Capture the cell that displays the provided text and extract its [X, Y] central coordinate. 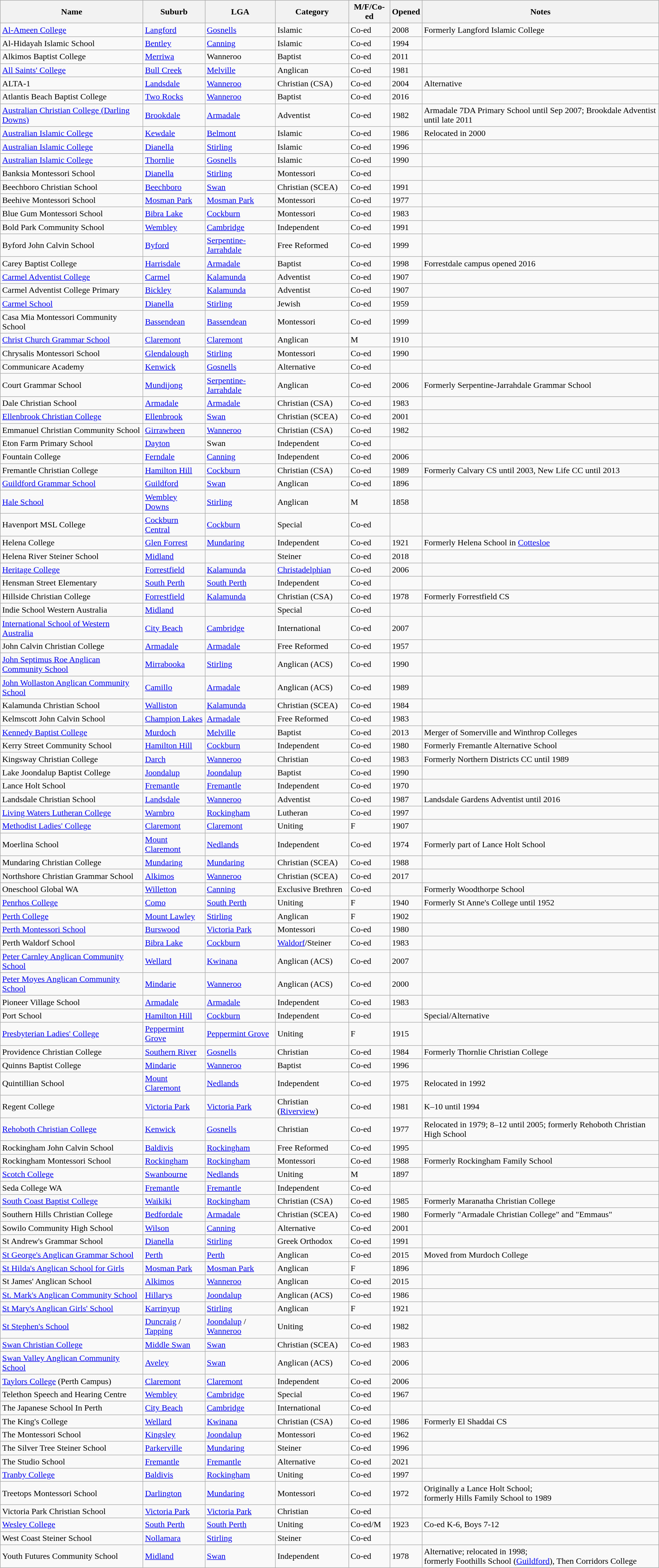
John Calvin Christian College [72, 646]
Bickley [174, 290]
1923 [406, 1525]
Peter Carnley Anglican Community School [72, 961]
2013 [406, 732]
Kennedy Baptist College [72, 732]
Swan Christian College [72, 1345]
St George's Anglican Grammar School [72, 1255]
Brookdale [174, 115]
Forrestdale campus opened 2016 [540, 264]
Communicare Academy [72, 367]
Australian Christian College (Darling Downs) [72, 115]
Byford John Calvin School [72, 245]
Willetton [174, 889]
Parkerville [174, 1448]
Eton Farm Primary School [72, 444]
Formerly El Shaddai CS [540, 1421]
Mundaring Christian College [72, 862]
Langford [174, 30]
1995 [406, 1147]
Joondalup /Wanneroo [240, 1327]
1897 [406, 1174]
Victoria Park Christian School [72, 1511]
Christ Church Grammar School [72, 340]
Nollamara [174, 1538]
Carmel [174, 277]
Aveley [174, 1363]
Swanbourne [174, 1174]
St Stephen's School [72, 1327]
Landsdale Gardens Adventist until 2016 [540, 799]
Murdoch [174, 732]
Merriwa [174, 57]
Hillarys [174, 1295]
Formerly Helena School in Cottesloe [540, 543]
Darlington [174, 1493]
Warnbro [174, 813]
1972 [406, 1493]
Kalamunda Christian School [72, 706]
Formerly Thornlie Christian College [540, 1052]
Lance Holt School [72, 786]
K–10 until 1994 [540, 1106]
Dayton [174, 444]
Wesley College [72, 1525]
Christadelphian [312, 570]
Carey Baptist College [72, 264]
Providence Christian College [72, 1052]
Lake Joondalup Baptist College [72, 773]
Walliston [174, 706]
Middle Swan [174, 1345]
Formerly Calvary CS until 2003, New Life CC until 2013 [540, 470]
Heritage College [72, 570]
Southern Hills Christian College [72, 1215]
Kerry Street Community School [72, 746]
1962 [406, 1435]
International School of Western Australia [72, 628]
Moved from Murdoch College [540, 1255]
Girrawheen [174, 430]
Living Waters Lutheran College [72, 813]
Havenport MSL College [72, 525]
Ferndale [174, 457]
Formerly Langford Islamic College [540, 30]
Helena River Steiner School [72, 556]
Formerly Maranatha Christian College [540, 1201]
Champion Lakes [174, 719]
1998 [406, 264]
Formerly Fremantle Alternative School [540, 746]
Southern River [174, 1052]
Armadale 7DA Primary School until Sep 2007; Brookdale Adventist until late 2011 [540, 115]
Chrysalis Montessori School [72, 353]
1987 [406, 799]
Rockingham Montessori School [72, 1161]
1985 [406, 1201]
1994 [406, 43]
2000 [406, 984]
Banksia Montessori School [72, 173]
Perth Montessori School [72, 930]
Waldorf/Steiner [312, 943]
Port School [72, 1016]
Duncraig /Tapping [174, 1327]
St Mary's Anglican Girls' School [72, 1308]
All Saints' College [72, 70]
Thornlie [174, 160]
Relocated in 2000 [540, 133]
Beehive Montessori School [72, 200]
Atlantis Beach Baptist College [72, 97]
Guildford Grammar School [72, 484]
Quintillian School [72, 1084]
Pioneer Village School [72, 1002]
Jewish [312, 304]
1910 [406, 340]
2004 [406, 83]
Rockingham John Calvin School [72, 1147]
Seda College WA [72, 1188]
Name [72, 12]
Beechboro Christian School [72, 187]
Originally a Lance Holt School;formerly Hills Family School to 1989 [540, 1493]
Oneschool Global WA [72, 889]
2008 [406, 30]
Kewdale [174, 133]
Relocated in 1992 [540, 1084]
St. Mark's Anglican Community School [72, 1295]
Court Grammar School [72, 385]
Guildford [174, 484]
Penrhos College [72, 903]
LGA [240, 12]
Co-ed K-6, Boys 7-12 [540, 1525]
Scotch College [72, 1174]
South Coast Baptist College [72, 1201]
Fountain College [72, 457]
Treetops Montessori School [72, 1493]
Formerly part of Lance Holt School [540, 844]
Formerly St Anne's College until 1952 [540, 903]
Rehoboth Christian College [72, 1129]
M/F/Co-ed [369, 12]
Hillside Christian College [72, 596]
Indie School Western Australia [72, 610]
Peter Moyes Anglican Community School [72, 984]
The Montessori School [72, 1435]
Carmel School [72, 304]
Mirrabooka [174, 664]
Hale School [72, 502]
Camillo [174, 687]
1940 [406, 903]
Fremantle Christian College [72, 470]
Telethon Speech and Hearing Centre [72, 1394]
The King's College [72, 1421]
John Septimus Roe Anglican Community School [72, 664]
Co-ed/M [369, 1525]
Waikiki [174, 1201]
Notes [540, 12]
Formerly Forrestfield CS [540, 596]
Bentley [174, 43]
Dale Christian School [72, 403]
St Andrew's Grammar School [72, 1241]
2018 [406, 556]
Ellenbrook Christian College [72, 416]
Blue Gum Montessori School [72, 214]
1902 [406, 916]
Lutheran [312, 813]
Mundijong [174, 385]
Merger of Somerville and Winthrop Colleges [540, 732]
Kingsway Christian College [72, 759]
Alternative; relocated in 1998;formerly Foothills School (Guildford), Then Corridors College [540, 1556]
Bull Creek [174, 70]
The Studio School [72, 1462]
Wilson [174, 1228]
Helena College [72, 543]
Methodist Ladies' College [72, 826]
Casa Mia Montessori Community School [72, 322]
Formerly Serpentine-Jarrahdale Grammar School [540, 385]
Moerlina School [72, 844]
Wembley Downs [174, 502]
1858 [406, 502]
Emmanuel Christian Community School [72, 430]
Category [312, 12]
Opened [406, 12]
2017 [406, 876]
Greek Orthodox [312, 1241]
1975 [406, 1084]
Hensman Street Elementary [72, 583]
1959 [406, 304]
Kingsley [174, 1435]
Tranby College [72, 1475]
Mount Lawley [174, 916]
Christian (Riverview) [312, 1106]
Formerly Northern Districts CC until 1989 [540, 759]
Taylors College (Perth Campus) [72, 1381]
Karrinyup [174, 1308]
St Hilda's Anglican School for Girls [72, 1268]
Formerly Rockingham Family School [540, 1161]
Swan Valley Anglican Community School [72, 1363]
Alkimos Baptist College [72, 57]
Ellenbrook [174, 416]
Byford [174, 245]
Cockburn Central [174, 525]
Quinns Baptist College [72, 1065]
Sowilo Community High School [72, 1228]
Carmel Adventist College [72, 277]
Al-Ameen College [72, 30]
Perth Waldorf School [72, 943]
Bold Park Community School [72, 227]
Darch [174, 759]
Glen Forrest [174, 543]
Bedfordale [174, 1215]
1957 [406, 646]
Belmont [240, 133]
Harrisdale [174, 264]
2011 [406, 57]
Youth Futures Community School [72, 1556]
1915 [406, 1034]
John Wollaston Anglican Community School [72, 687]
2016 [406, 97]
The Silver Tree Steiner School [72, 1448]
Northshore Christian Grammar School [72, 876]
Two Rocks [174, 97]
West Coast Steiner School [72, 1538]
Landsdale Christian School [72, 799]
Special/Alternative [540, 1016]
Carmel Adventist College Primary [72, 290]
Al-Hidayah Islamic School [72, 43]
Regent College [72, 1106]
ALTA-1 [72, 83]
Relocated in 1979; 8–12 until 2005; formerly Rehoboth Christian High School [540, 1129]
Exclusive Brethren [312, 889]
Beechboro [174, 187]
2021 [406, 1462]
Kelmscott John Calvin School [72, 719]
Suburb [174, 12]
1970 [406, 786]
Burswood [174, 930]
Formerly "Armadale Christian College" and "Emmaus" [540, 1215]
Formerly Woodthorpe School [540, 889]
St James' Anglican School [72, 1282]
Glendalough [174, 353]
Como [174, 903]
1967 [406, 1394]
The Japanese School In Perth [72, 1408]
Perth College [72, 916]
Presbyterian Ladies' College [72, 1034]
1974 [406, 844]
